For the text-containing cell, return its midpoint in [X, Y] coordinate format. 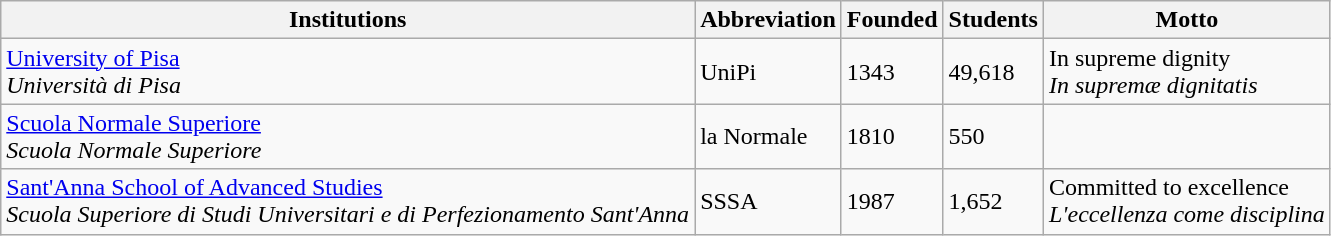
Scuola Normale SuperioreScuola Normale Superiore [348, 136]
Students [993, 20]
Founded [892, 20]
1,652 [993, 202]
In supreme dignityIn supremæ dignitatis [1186, 72]
Sant'Anna School of Advanced StudiesScuola Superiore di Studi Universitari e di Perfezionamento Sant'Anna [348, 202]
1343 [892, 72]
UniPi [768, 72]
550 [993, 136]
1987 [892, 202]
49,618 [993, 72]
1810 [892, 136]
Motto [1186, 20]
SSSA [768, 202]
la Normale [768, 136]
Institutions [348, 20]
University of PisaUniversità di Pisa [348, 72]
Committed to excellenceL'eccellenza come disciplina [1186, 202]
Abbreviation [768, 20]
